From the cell containing the given text, extract its center point as (X, Y) coordinate. 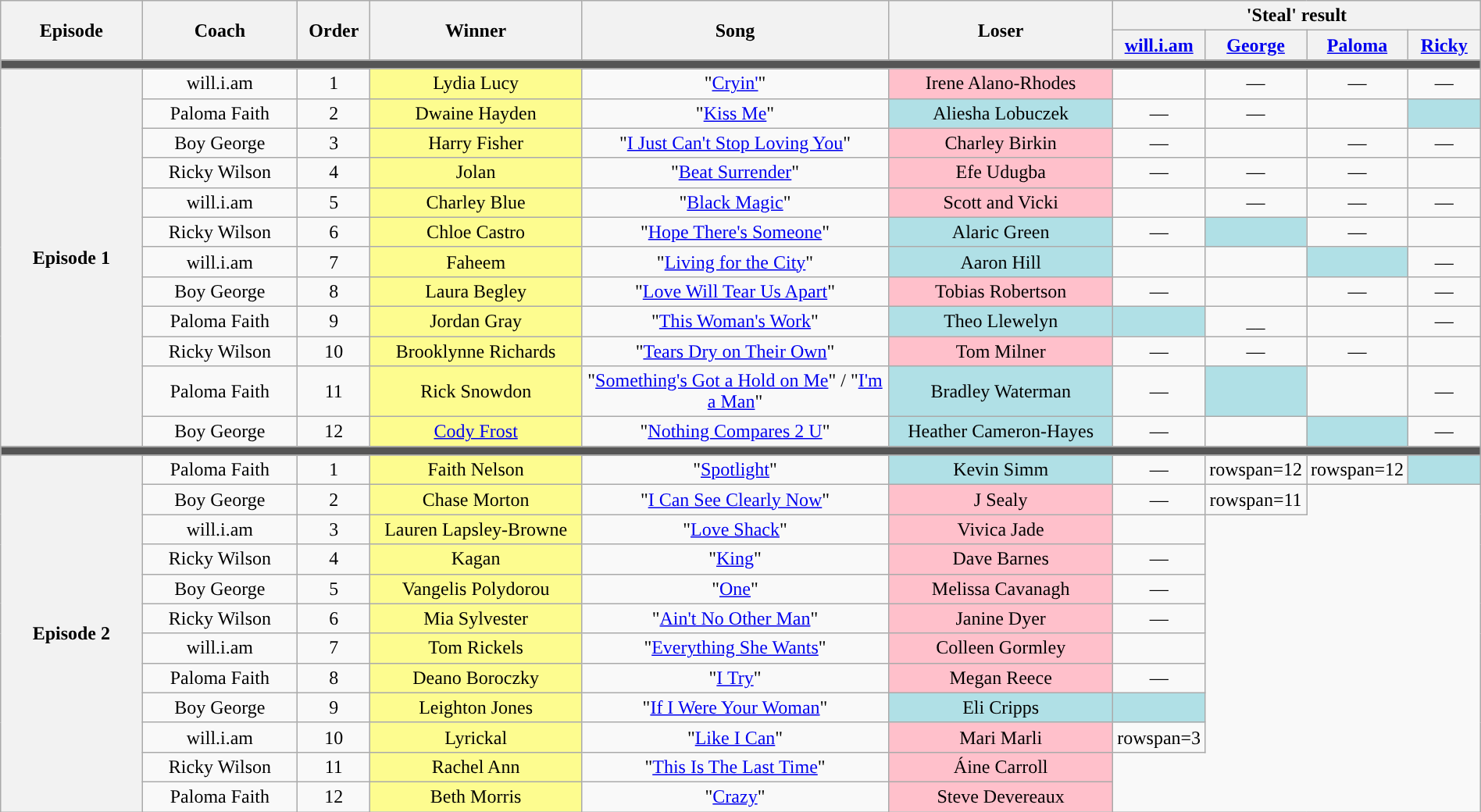
Brooklynne Richards (476, 351)
Faheem (476, 262)
Song (734, 30)
"Cryin'" (734, 84)
Vivica Jade (1001, 529)
"Crazy" (734, 796)
Efe Udugba (1001, 173)
rowspan=11 (1256, 500)
Beth Morris (476, 796)
"Living for the City" (734, 262)
J Sealy (1001, 500)
"Hope There's Someone" (734, 232)
"This Is The Last Time" (734, 767)
Vangelis Polydorou (476, 589)
Scott and Vicki (1001, 202)
Episode 2 (72, 634)
"Kiss Me" (734, 113)
"King" (734, 559)
Megan Reece (1001, 678)
Tom Milner (1001, 351)
__ (1256, 321)
Eli Cripps (1001, 707)
Episode (72, 30)
Lyrickal (476, 737)
Faith Nelson (476, 470)
Heather Cameron-Hayes (1001, 432)
Aliesha Lobuczek (1001, 113)
Aaron Hill (1001, 262)
"I Just Can't Stop Loving You" (734, 143)
"I Can See Clearly Now" (734, 500)
Tom Rickels (476, 648)
"Love Will Tear Us Apart" (734, 291)
Melissa Cavanagh (1001, 589)
Ricky (1444, 45)
Jolan (476, 173)
"One" (734, 589)
Tobias Robertson (1001, 291)
Coach (220, 30)
Theo Llewelyn (1001, 321)
Rachel Ann (476, 767)
Mia Sylvester (476, 618)
Harry Fisher (476, 143)
"I Try" (734, 678)
Laura Begley (476, 291)
Charley Birkin (1001, 143)
Cody Frost (476, 432)
"If I Were Your Woman" (734, 707)
Bradley Waterman (1001, 392)
Irene Alano-Rhodes (1001, 84)
Áine Carroll (1001, 767)
Rick Snowdon (476, 392)
"Everything She Wants" (734, 648)
Kevin Simm (1001, 470)
Lauren Lapsley-Browne (476, 529)
"Spotlight" (734, 470)
Steve Devereaux (1001, 796)
Chase Morton (476, 500)
Deano Boroczky (476, 678)
Lydia Lucy (476, 84)
Dave Barnes (1001, 559)
Winner (476, 30)
Paloma (1358, 45)
Order (334, 30)
Janine Dyer (1001, 618)
George (1256, 45)
Chloe Castro (476, 232)
"Tears Dry on Their Own" (734, 351)
Loser (1001, 30)
"Like I Can" (734, 737)
"Black Magic" (734, 202)
Dwaine Hayden (476, 113)
"Nothing Compares 2 U" (734, 432)
Charley Blue (476, 202)
Colleen Gormley (1001, 648)
'Steal' result (1297, 16)
"Something's Got a Hold on Me" / "I'm a Man" (734, 392)
Mari Marli (1001, 737)
Alaric Green (1001, 232)
Leighton Jones (476, 707)
"This Woman's Work" (734, 321)
"Ain't No Other Man" (734, 618)
Jordan Gray (476, 321)
"Beat Surrender" (734, 173)
"Love Shack" (734, 529)
Kagan (476, 559)
rowspan=3 (1159, 737)
Episode 1 (72, 258)
